Identify which cell holds the provided text, then report its [x, y] central coordinate. 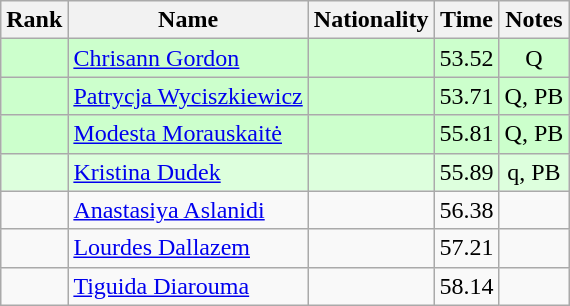
Modesta Morauskaitė [188, 134]
Kristina Dudek [188, 172]
Chrisann Gordon [188, 58]
Notes [534, 20]
Name [188, 20]
55.89 [466, 172]
Lourdes Dallazem [188, 248]
Time [466, 20]
57.21 [466, 248]
Rank [34, 20]
55.81 [466, 134]
58.14 [466, 286]
53.52 [466, 58]
53.71 [466, 96]
Anastasiya Aslanidi [188, 210]
q, PB [534, 172]
Tiguida Diarouma [188, 286]
Nationality [371, 20]
56.38 [466, 210]
Patrycja Wyciszkiewicz [188, 96]
Q [534, 58]
